Capture the cell that displays the provided text and extract its [X, Y] central coordinate. 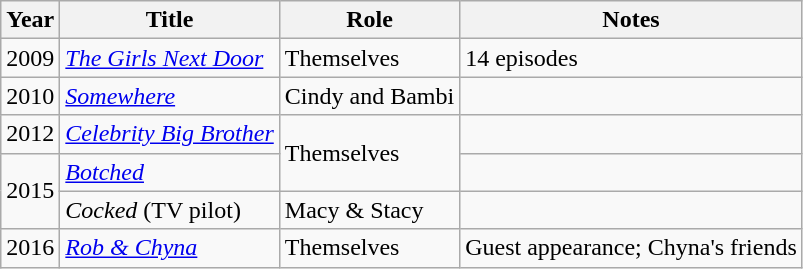
Somewhere [170, 96]
Role [369, 20]
Celebrity Big Brother [170, 134]
2015 [30, 191]
The Girls Next Door [170, 58]
Rob & Chyna [170, 248]
14 episodes [632, 58]
Cindy and Bambi [369, 96]
Notes [632, 20]
Guest appearance; Chyna's friends [632, 248]
Year [30, 20]
2012 [30, 134]
Botched [170, 172]
2009 [30, 58]
Macy & Stacy [369, 210]
2016 [30, 248]
Title [170, 20]
2010 [30, 96]
Cocked (TV pilot) [170, 210]
